Return [x, y] of the center of cell containing provided text 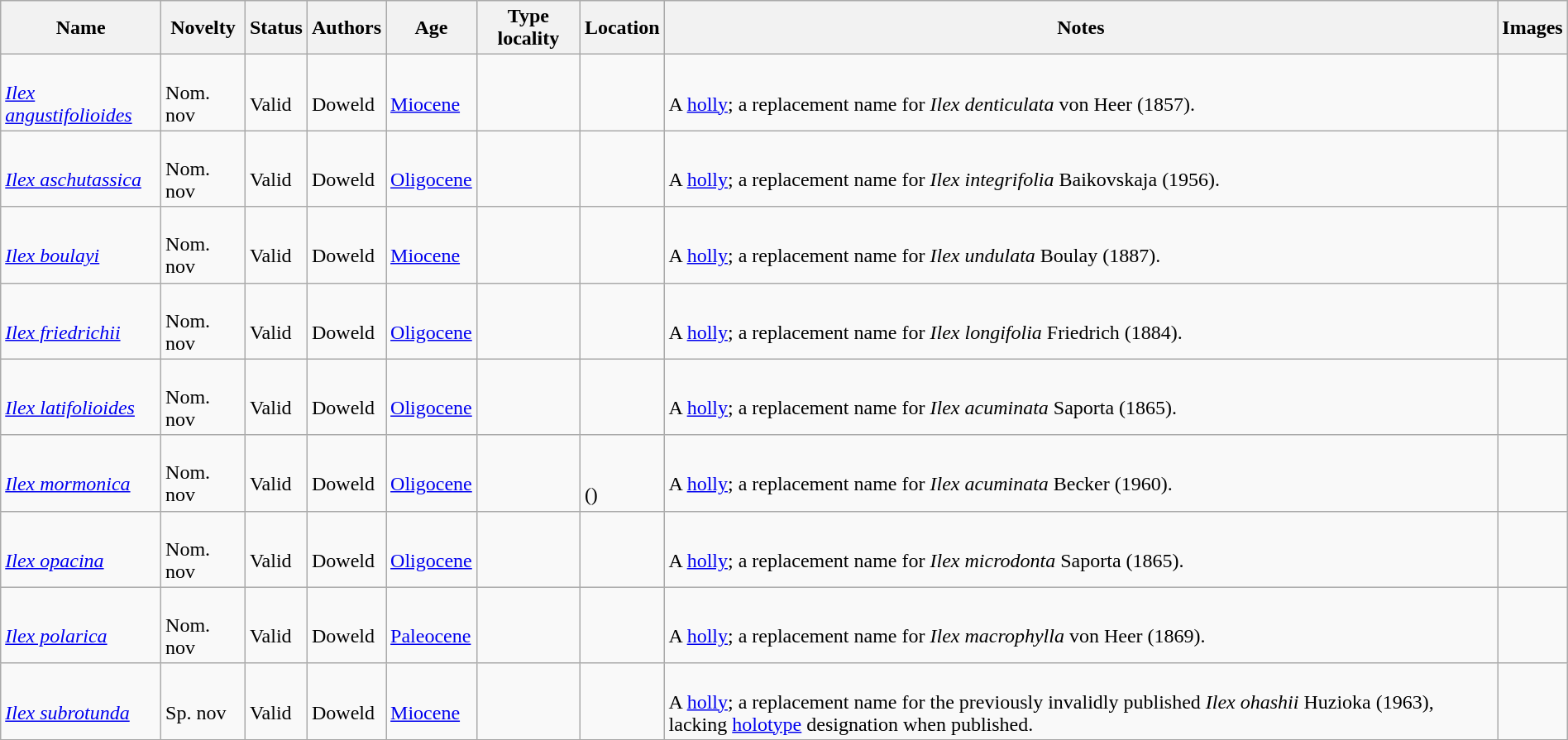
Age [432, 28]
A holly; a replacement name for Ilex undulata Boulay (1887). [1081, 245]
A holly; a replacement name for Ilex macrophylla von Heer (1869). [1081, 625]
Ilex aschutassica [81, 169]
A holly; a replacement name for Ilex denticulata von Heer (1857). [1081, 93]
Location [622, 28]
() [622, 473]
Ilex subrotunda [81, 701]
A holly; a replacement name for Ilex integrifolia Baikovskaja (1956). [1081, 169]
Authors [346, 28]
Ilex polarica [81, 625]
Type locality [528, 28]
Sp. nov [203, 701]
Images [1532, 28]
Ilex angustifolioides [81, 93]
Paleocene [432, 625]
A holly; a replacement name for the previously invalidly published Ilex ohashii Huzioka (1963), lacking holotype designation when published. [1081, 701]
Ilex mormonica [81, 473]
Ilex friedrichii [81, 321]
Name [81, 28]
Ilex latifolioides [81, 397]
Ilex boulayi [81, 245]
A holly; a replacement name for Ilex acuminata Becker (1960). [1081, 473]
Notes [1081, 28]
Ilex opacina [81, 549]
A holly; a replacement name for Ilex longifolia Friedrich (1884). [1081, 321]
A holly; a replacement name for Ilex acuminata Saporta (1865). [1081, 397]
Status [276, 28]
A holly; a replacement name for Ilex microdonta Saporta (1865). [1081, 549]
Novelty [203, 28]
